From the cell containing the given text, extract its center point as (X, Y) coordinate. 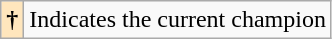
Indicates the current champion (178, 20)
† (12, 20)
